Search for the cell housing the specified text and yield its (X, Y) center coordinate. 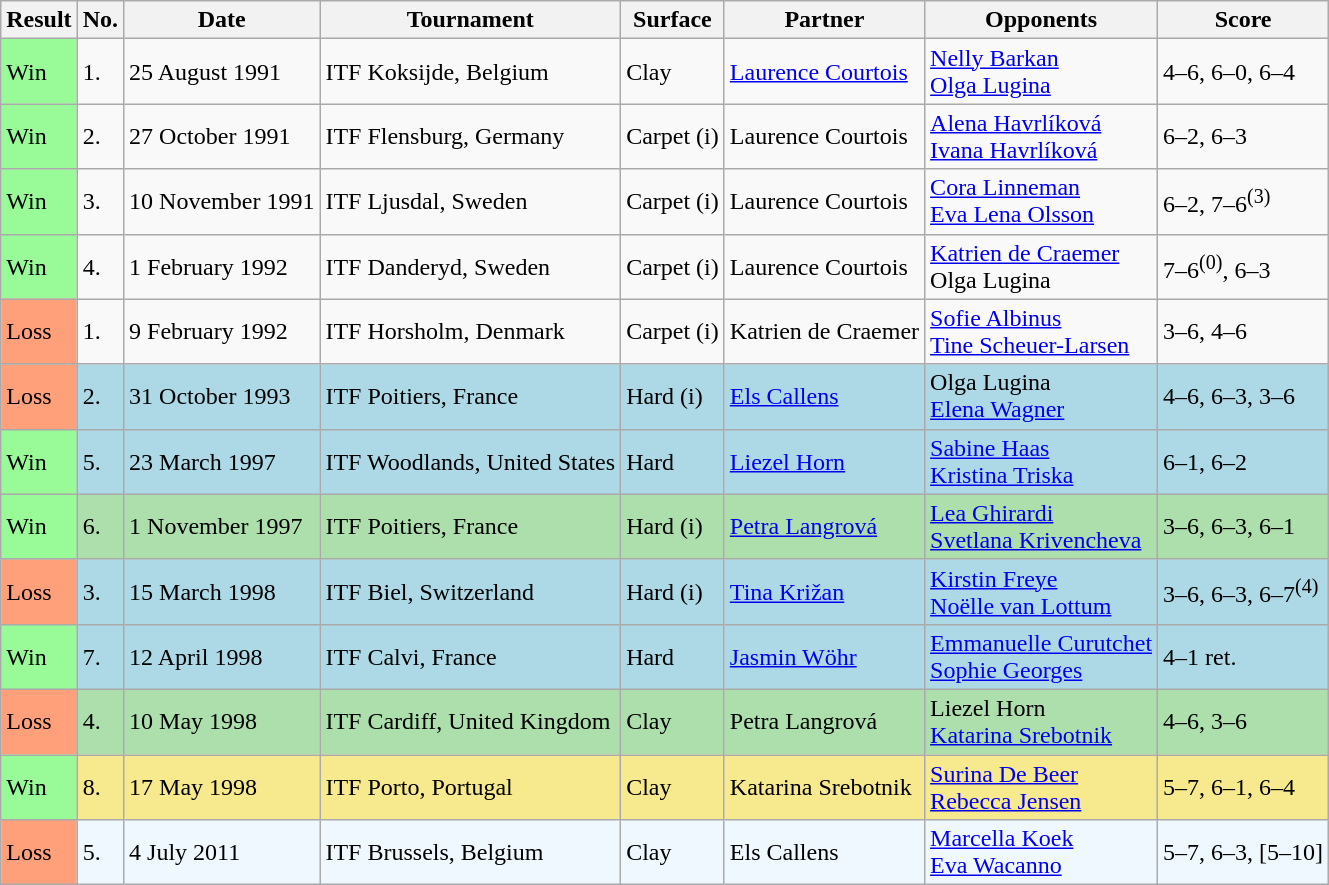
4 July 2011 (222, 852)
ITF Cardiff, United Kingdom (470, 722)
Marcella Koek Eva Wacanno (1042, 852)
Katarina Srebotnik (824, 786)
6–2, 7–6(3) (1244, 202)
ITF Horsholm, Denmark (470, 332)
ITF Ljusdal, Sweden (470, 202)
6. (100, 526)
ITF Danderyd, Sweden (470, 266)
ITF Woodlands, United States (470, 462)
Katrien de Craemer Olga Lugina (1042, 266)
Surface (673, 20)
5–7, 6–1, 6–4 (1244, 786)
Score (1244, 20)
27 October 1991 (222, 136)
ITF Brussels, Belgium (470, 852)
3–6, 6–3, 6–7(4) (1244, 592)
6–1, 6–2 (1244, 462)
Partner (824, 20)
Opponents (1042, 20)
25 August 1991 (222, 72)
Date (222, 20)
ITF Flensburg, Germany (470, 136)
ITF Biel, Switzerland (470, 592)
ITF Calvi, France (470, 656)
7–6(0), 6–3 (1244, 266)
Kirstin Freye Noëlle van Lottum (1042, 592)
4–6, 6–3, 3–6 (1244, 396)
4–6, 3–6 (1244, 722)
3–6, 6–3, 6–1 (1244, 526)
4–1 ret. (1244, 656)
No. (100, 20)
10 November 1991 (222, 202)
15 March 1998 (222, 592)
Nelly Barkan Olga Lugina (1042, 72)
4–6, 6–0, 6–4 (1244, 72)
1 February 1992 (222, 266)
Katrien de Craemer (824, 332)
Jasmin Wöhr (824, 656)
23 March 1997 (222, 462)
Tournament (470, 20)
Sabine Haas Kristina Triska (1042, 462)
Emmanuelle Curutchet Sophie Georges (1042, 656)
Liezel Horn Katarina Srebotnik (1042, 722)
17 May 1998 (222, 786)
Liezel Horn (824, 462)
ITF Koksijde, Belgium (470, 72)
12 April 1998 (222, 656)
ITF Porto, Portugal (470, 786)
Tina Križan (824, 592)
Sofie Albinus Tine Scheuer-Larsen (1042, 332)
5–7, 6–3, [5–10] (1244, 852)
1 November 1997 (222, 526)
Lea Ghirardi Svetlana Krivencheva (1042, 526)
10 May 1998 (222, 722)
Result (39, 20)
7. (100, 656)
31 October 1993 (222, 396)
Olga Lugina Elena Wagner (1042, 396)
Alena Havrlíková Ivana Havrlíková (1042, 136)
6–2, 6–3 (1244, 136)
8. (100, 786)
Cora Linneman Eva Lena Olsson (1042, 202)
3–6, 4–6 (1244, 332)
9 February 1992 (222, 332)
Surina De Beer Rebecca Jensen (1042, 786)
